For the text-containing cell, return its midpoint in [X, Y] coordinate format. 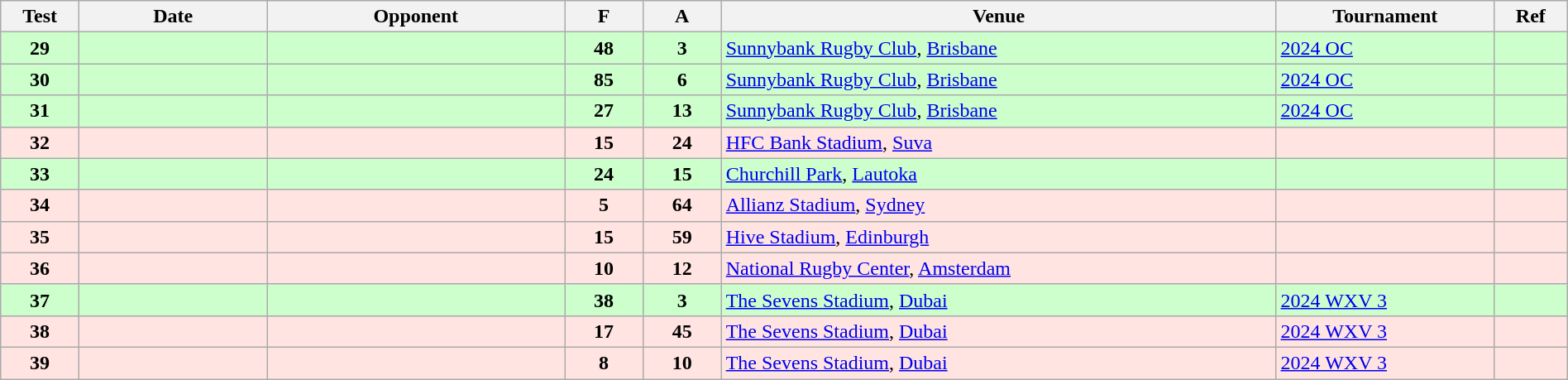
35 [40, 237]
HFC Bank Stadium, Suva [999, 142]
6 [681, 79]
31 [40, 111]
85 [604, 79]
Test [40, 17]
33 [40, 174]
Venue [999, 17]
Hive Stadium, Edinburgh [999, 237]
17 [604, 331]
39 [40, 363]
Ref [1530, 17]
Allianz Stadium, Sydney [999, 205]
A [681, 17]
13 [681, 111]
59 [681, 237]
National Rugby Center, Amsterdam [999, 268]
F [604, 17]
12 [681, 268]
64 [681, 205]
5 [604, 205]
27 [604, 111]
Tournament [1384, 17]
29 [40, 48]
36 [40, 268]
37 [40, 300]
Churchill Park, Lautoka [999, 174]
Date [172, 17]
34 [40, 205]
Opponent [416, 17]
45 [681, 331]
48 [604, 48]
32 [40, 142]
30 [40, 79]
8 [604, 363]
